Identify which cell holds the provided text, then report its [X, Y] central coordinate. 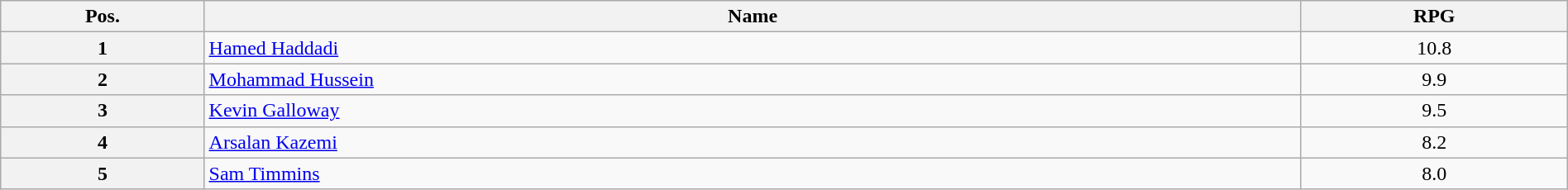
Mohammad Hussein [753, 79]
Name [753, 17]
10.8 [1434, 48]
9.5 [1434, 111]
RPG [1434, 17]
3 [103, 111]
Arsalan Kazemi [753, 142]
2 [103, 79]
8.0 [1434, 173]
5 [103, 173]
Hamed Haddadi [753, 48]
9.9 [1434, 79]
Pos. [103, 17]
8.2 [1434, 142]
Kevin Galloway [753, 111]
4 [103, 142]
1 [103, 48]
Sam Timmins [753, 173]
